Return [x, y] of the center of cell containing provided text 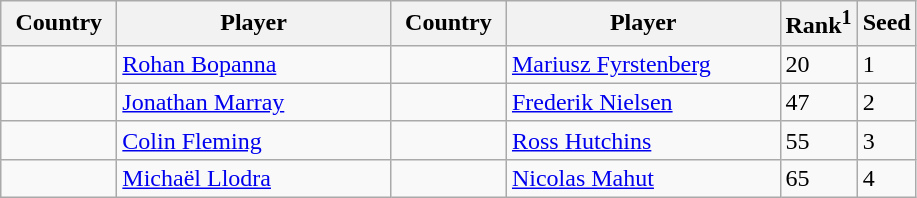
55 [818, 140]
Colin Fleming [254, 140]
Jonathan Marray [254, 102]
Mariusz Fyrstenberg [643, 64]
2 [886, 102]
4 [886, 178]
47 [818, 102]
Seed [886, 24]
Rank1 [818, 24]
Rohan Bopanna [254, 64]
Ross Hutchins [643, 140]
Frederik Nielsen [643, 102]
65 [818, 178]
Nicolas Mahut [643, 178]
1 [886, 64]
Michaël Llodra [254, 178]
3 [886, 140]
20 [818, 64]
